Locate the cell with the specified text and output its [X, Y] center coordinate. 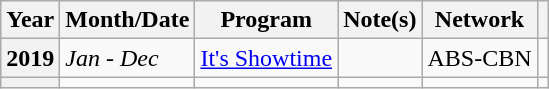
Year [30, 20]
2019 [30, 58]
Note(s) [380, 20]
ABS-CBN [480, 58]
Network [480, 20]
Jan - Dec [128, 58]
Month/Date [128, 20]
It's Showtime [266, 58]
Program [266, 20]
